Capture the cell that displays the provided text and extract its (x, y) central coordinate. 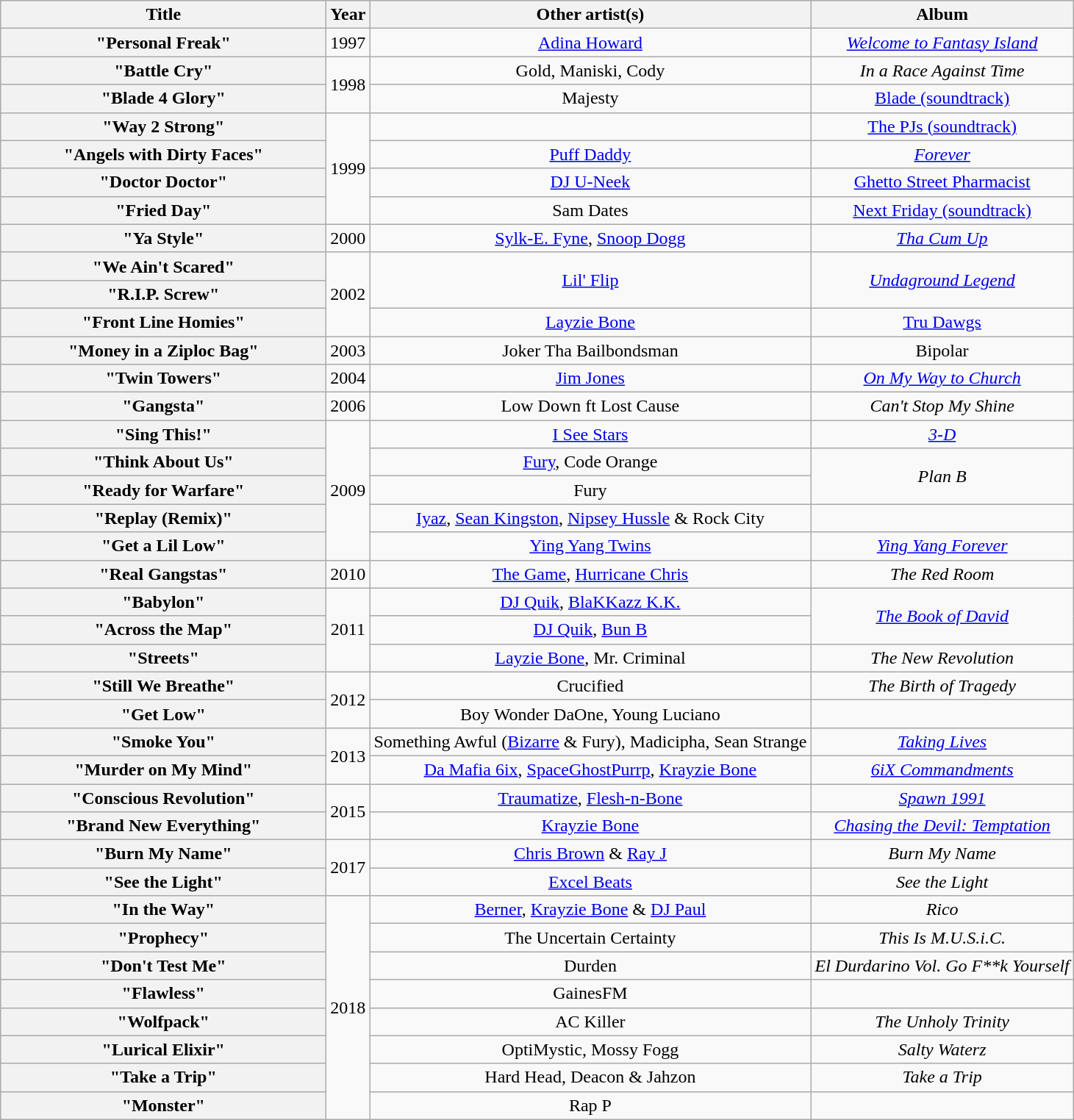
Take a Trip (942, 1077)
"Angels with Dirty Faces" (163, 154)
"Streets" (163, 658)
The PJs (soundtrack) (942, 126)
Forever (942, 154)
"Battle Cry" (163, 71)
"Gangsta" (163, 406)
"Personal Freak" (163, 43)
"Doctor Doctor" (163, 182)
DJ Quik, Bun B (590, 630)
Ying Yang Twins (590, 546)
Bipolar (942, 351)
"Sing This!" (163, 434)
"Still We Breathe" (163, 686)
"Wolfpack" (163, 1022)
"Across the Map" (163, 630)
Puff Daddy (590, 154)
"Get Low" (163, 714)
2000 (348, 238)
I See Stars (590, 434)
Durden (590, 966)
2010 (348, 574)
In a Race Against Time (942, 71)
Rap P (590, 1105)
"See the Light" (163, 882)
Joker Tha Bailbondsman (590, 351)
Burn My Name (942, 854)
"Fried Day" (163, 210)
"Conscious Revolution" (163, 797)
"Brand New Everything" (163, 826)
"Ya Style" (163, 238)
"Blade 4 Glory" (163, 98)
6iX Commandments (942, 769)
Tha Cum Up (942, 238)
"Ready for Warfare" (163, 490)
Berner, Krayzie Bone & DJ Paul (590, 910)
2012 (348, 700)
2009 (348, 490)
Chris Brown & Ray J (590, 854)
"Money in a Ziploc Bag" (163, 351)
Majesty (590, 98)
"Smoke You" (163, 742)
Low Down ft Lost Cause (590, 406)
"Take a Trip" (163, 1077)
Next Friday (soundtrack) (942, 210)
Sylk-E. Fyne, Snoop Dogg (590, 238)
"Lurical Elixir" (163, 1049)
2003 (348, 351)
Taking Lives (942, 742)
Layzie Bone (590, 322)
The Uncertain Certainty (590, 938)
2017 (348, 868)
See the Light (942, 882)
The Game, Hurricane Chris (590, 574)
2004 (348, 378)
1997 (348, 43)
"We Ain't Scared" (163, 266)
The Book of David (942, 616)
1999 (348, 168)
"Front Line Homies" (163, 322)
"Way 2 Strong" (163, 126)
"Prophecy" (163, 938)
Undaground Legend (942, 280)
El Durdarino Vol. Go F**k Yourself (942, 966)
The Unholy Trinity (942, 1022)
AC Killer (590, 1022)
Fury, Code Orange (590, 462)
Salty Waterz (942, 1049)
1998 (348, 85)
"Real Gangstas" (163, 574)
Something Awful (Bizarre & Fury), Madicipha, Sean Strange (590, 742)
"Flawless" (163, 994)
Spawn 1991 (942, 797)
GainesFM (590, 994)
Rico (942, 910)
On My Way to Church (942, 378)
Chasing the Devil: Temptation (942, 826)
Other artist(s) (590, 15)
Hard Head, Deacon & Jahzon (590, 1077)
Layzie Bone, Mr. Criminal (590, 658)
"Don't Test Me" (163, 966)
Gold, Maniski, Cody (590, 71)
Blade (soundtrack) (942, 98)
Adina Howard (590, 43)
2006 (348, 406)
Title (163, 15)
DJ U-Neek (590, 182)
"R.I.P. Screw" (163, 294)
Year (348, 15)
Welcome to Fantasy Island (942, 43)
"Babylon" (163, 602)
2002 (348, 294)
2018 (348, 1008)
Ghetto Street Pharmacist (942, 182)
Jim Jones (590, 378)
Tru Dawgs (942, 322)
"Murder on My Mind" (163, 769)
Sam Dates (590, 210)
"In the Way" (163, 910)
2011 (348, 630)
Da Mafia 6ix, SpaceGhostPurrp, Krayzie Bone (590, 769)
DJ Quik, BlaKKazz K.K. (590, 602)
Boy Wonder DaOne, Young Luciano (590, 714)
"Burn My Name" (163, 854)
The Red Room (942, 574)
The Birth of Tragedy (942, 686)
This Is M.U.S.i.C. (942, 938)
Excel Beats (590, 882)
"Monster" (163, 1105)
3-D (942, 434)
2015 (348, 811)
OptiMystic, Mossy Fogg (590, 1049)
Fury (590, 490)
The New Revolution (942, 658)
"Get a Lil Low" (163, 546)
Crucified (590, 686)
"Twin Towers" (163, 378)
Krayzie Bone (590, 826)
Ying Yang Forever (942, 546)
Traumatize, Flesh-n-Bone (590, 797)
"Replay (Remix)" (163, 518)
Album (942, 15)
2013 (348, 755)
Lil' Flip (590, 280)
Plan B (942, 476)
"Think About Us" (163, 462)
Can't Stop My Shine (942, 406)
Iyaz, Sean Kingston, Nipsey Hussle & Rock City (590, 518)
